Output the [X, Y] coordinate of the center of the cell containing the given text.  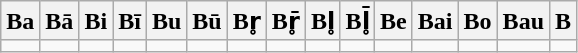
Bi [96, 21]
Bā [60, 21]
Be [394, 21]
Bai [435, 21]
Bu [166, 21]
Bl̥̄ [358, 21]
Bī [130, 21]
Bū [207, 21]
Bl̥ [322, 21]
Br̥̄ [286, 21]
Ba [20, 21]
Bau [523, 21]
B [564, 21]
Bo [478, 21]
Br̥ [246, 21]
